Return the [X, Y] coordinate for the center point of the cell that contains the specified text.  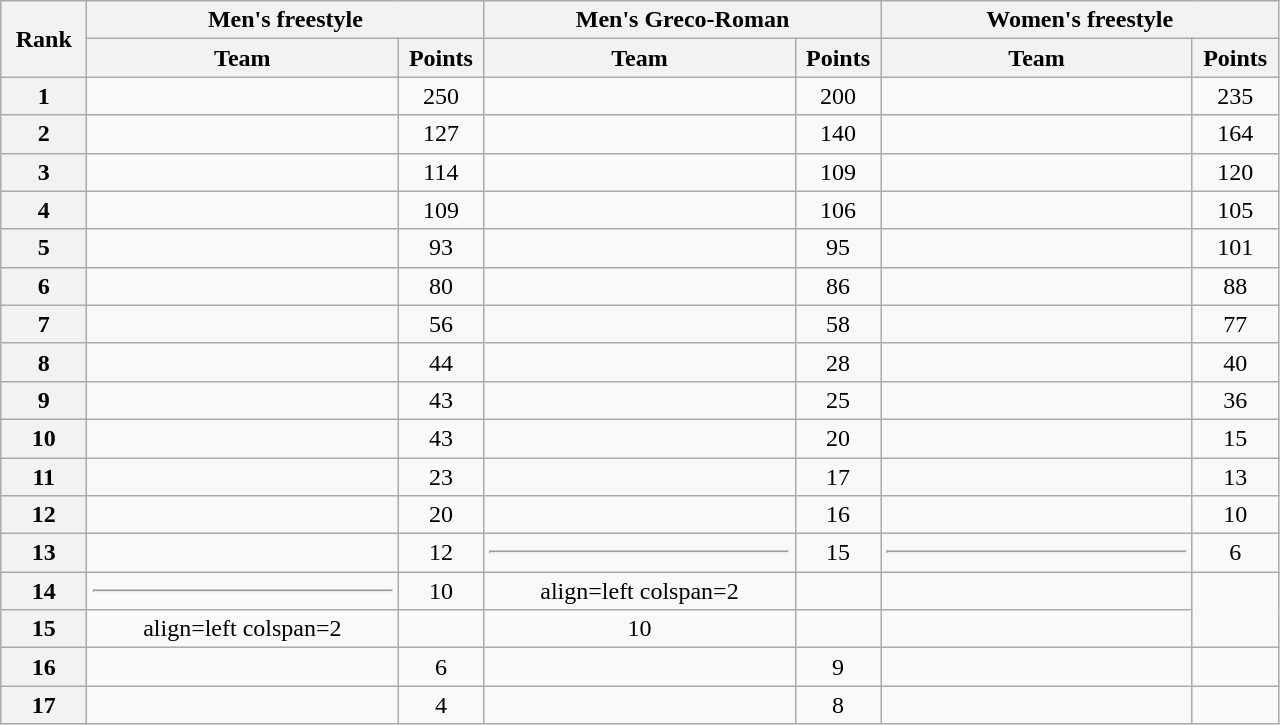
58 [838, 324]
164 [1235, 134]
Rank [44, 39]
25 [838, 400]
Women's freestyle [1080, 20]
Men's Greco-Roman [682, 20]
140 [838, 134]
40 [1235, 362]
88 [1235, 286]
1 [44, 96]
23 [441, 477]
95 [838, 248]
250 [441, 96]
120 [1235, 172]
56 [441, 324]
200 [838, 96]
77 [1235, 324]
2 [44, 134]
80 [441, 286]
105 [1235, 210]
86 [838, 286]
36 [1235, 400]
106 [838, 210]
44 [441, 362]
114 [441, 172]
3 [44, 172]
11 [44, 477]
235 [1235, 96]
14 [44, 591]
28 [838, 362]
5 [44, 248]
Men's freestyle [286, 20]
101 [1235, 248]
7 [44, 324]
93 [441, 248]
127 [441, 134]
